Return [X, Y] of the center of cell containing provided text 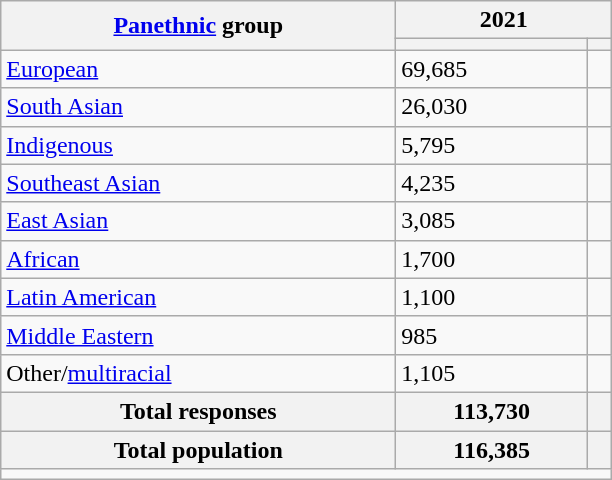
European [198, 69]
1,105 [492, 373]
3,085 [492, 221]
1,700 [492, 259]
South Asian [198, 107]
Other/multiracial [198, 373]
1,100 [492, 297]
116,385 [492, 449]
26,030 [492, 107]
985 [492, 335]
Total responses [198, 411]
African [198, 259]
Total population [198, 449]
Southeast Asian [198, 183]
Panethnic group [198, 26]
Indigenous [198, 145]
Latin American [198, 297]
5,795 [492, 145]
Middle Eastern [198, 335]
2021 [504, 20]
113,730 [492, 411]
4,235 [492, 183]
69,685 [492, 69]
East Asian [198, 221]
